Determine the (x, y) coordinate at the center of the cell enclosing the given text.  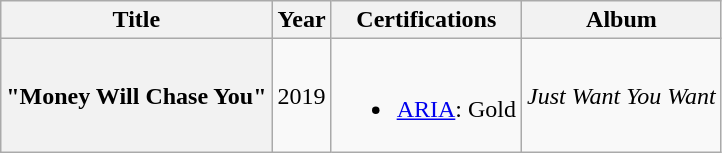
"Money Will Chase You" (136, 96)
Year (302, 20)
Certifications (426, 20)
Title (136, 20)
Album (622, 20)
ARIA: Gold (426, 96)
Just Want You Want (622, 96)
2019 (302, 96)
